Pinpoint the cell where the given text exists, returning its [x, y] midpoint coordinate. 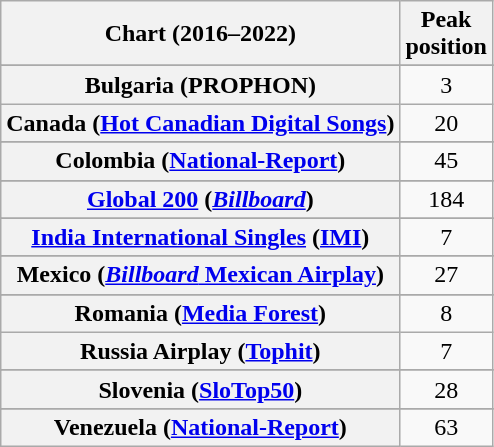
Russia Airplay (Tophit) [200, 351]
20 [446, 123]
Canada (Hot Canadian Digital Songs) [200, 123]
28 [446, 389]
Venezuela (National-Report) [200, 427]
8 [446, 313]
Colombia (National-Report) [200, 161]
Global 200 (Billboard) [200, 199]
3 [446, 85]
Bulgaria (PROPHON) [200, 85]
Slovenia (SloTop50) [200, 389]
63 [446, 427]
Peakposition [446, 34]
27 [446, 275]
Romania (Media Forest) [200, 313]
India International Singles (IMI) [200, 237]
Chart (2016–2022) [200, 34]
184 [446, 199]
45 [446, 161]
Mexico (Billboard Mexican Airplay) [200, 275]
